Extract the (X, Y) coordinate from the center of the cell holding the provided text.  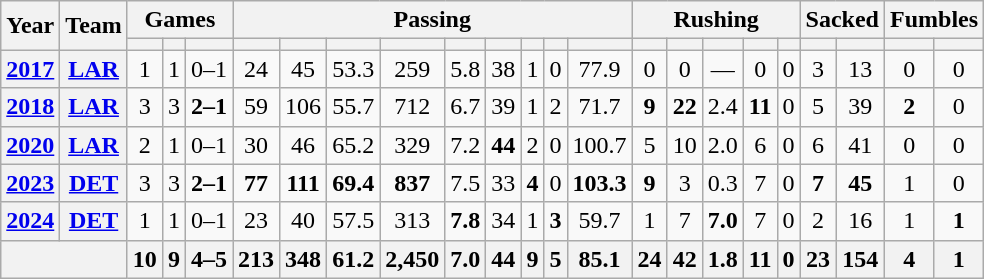
5.8 (466, 69)
329 (412, 145)
34 (504, 221)
7.5 (466, 183)
0.3 (722, 183)
46 (304, 145)
61.2 (354, 259)
42 (684, 259)
2,450 (412, 259)
59.7 (600, 221)
106 (304, 107)
313 (412, 221)
Fumbles (934, 20)
69.4 (354, 183)
65.2 (354, 145)
33 (504, 183)
2017 (30, 69)
40 (304, 221)
71.7 (600, 107)
59 (256, 107)
13 (860, 69)
4–5 (208, 259)
30 (256, 145)
Rushing (716, 20)
2.4 (722, 107)
Games (180, 20)
7.8 (466, 221)
2.0 (722, 145)
Sacked (842, 20)
77 (256, 183)
111 (304, 183)
348 (304, 259)
22 (684, 107)
Team (94, 26)
6.7 (466, 107)
Year (30, 26)
2024 (30, 221)
103.3 (600, 183)
7.2 (466, 145)
2020 (30, 145)
41 (860, 145)
38 (504, 69)
1.8 (722, 259)
16 (860, 221)
259 (412, 69)
Passing (433, 20)
2018 (30, 107)
100.7 (600, 145)
837 (412, 183)
712 (412, 107)
53.3 (354, 69)
154 (860, 259)
55.7 (354, 107)
2023 (30, 183)
— (722, 69)
85.1 (600, 259)
57.5 (354, 221)
77.9 (600, 69)
213 (256, 259)
